Return the (X, Y) coordinate for the center point of the cell that contains the specified text.  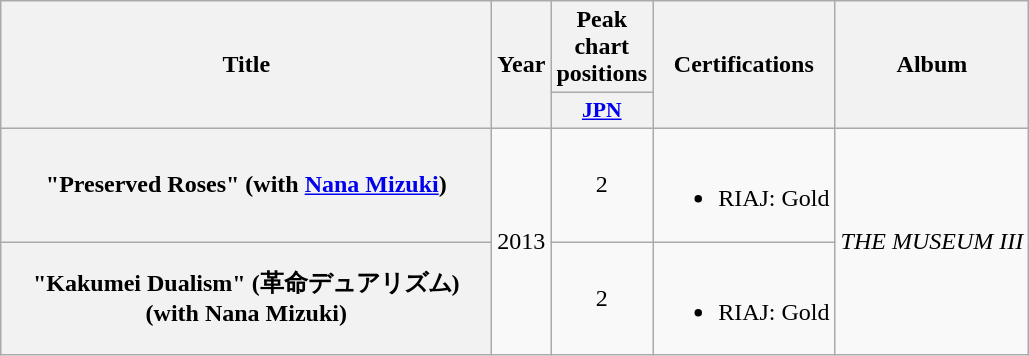
2013 (522, 241)
Title (246, 65)
JPN (602, 111)
"Preserved Roses" (with Nana Mizuki) (246, 184)
Certifications (744, 65)
Peak chart positions (602, 47)
Album (932, 65)
Year (522, 65)
THE MUSEUM III (932, 241)
"Kakumei Dualism" (革命デュアリズム) (with Nana Mizuki) (246, 298)
